Scan for the cell matching the given text and deliver its (X, Y) coordinate at center. 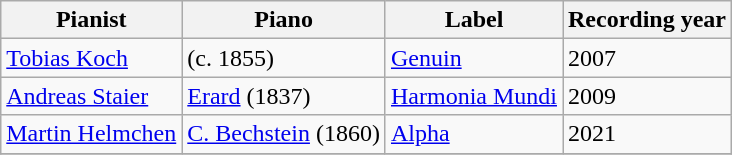
Label (474, 20)
Tobias Koch (92, 58)
C. Bechstein (1860) (284, 134)
Alpha (474, 134)
Martin Helmchen (92, 134)
Erard (1837) (284, 96)
Harmonia Mundi (474, 96)
Andreas Staier (92, 96)
Genuin (474, 58)
Recording year (646, 20)
2009 (646, 96)
2007 (646, 58)
2021 (646, 134)
Pianist (92, 20)
(c. 1855) (284, 58)
Piano (284, 20)
